Extract the [x, y] coordinate from the center of the cell holding the provided text.  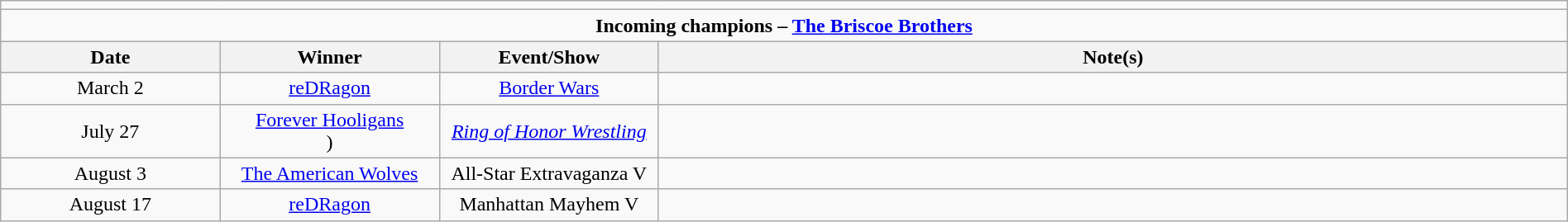
Date [111, 57]
Border Wars [549, 88]
All-Star Extravaganza V [549, 173]
Forever Hooligans) [329, 130]
Ring of Honor Wrestling [549, 130]
Manhattan Mayhem V [549, 205]
Incoming champions – The Briscoe Brothers [784, 26]
The American Wolves [329, 173]
August 17 [111, 205]
Note(s) [1113, 57]
August 3 [111, 173]
Event/Show [549, 57]
March 2 [111, 88]
Winner [329, 57]
July 27 [111, 130]
